From the cell containing the given text, extract its center point as [X, Y] coordinate. 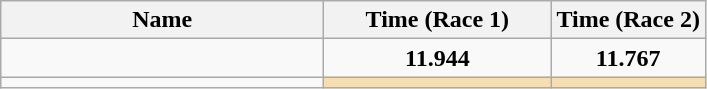
11.767 [628, 58]
Time (Race 1) [438, 20]
Name [162, 20]
11.944 [438, 58]
Time (Race 2) [628, 20]
